Locate the cell with the specified text and output its [x, y] center coordinate. 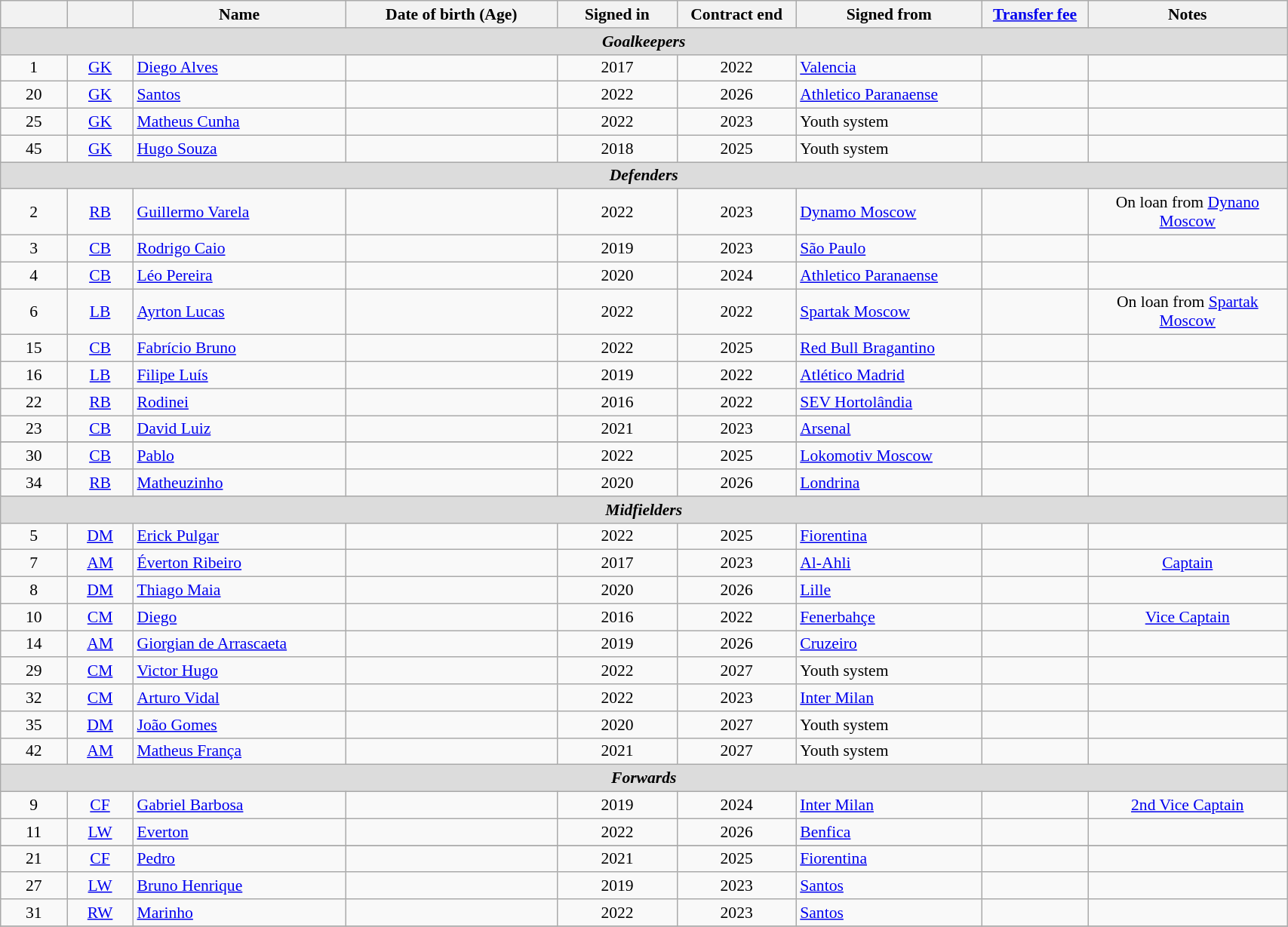
Dynamo Moscow [889, 213]
Defenders [644, 176]
Contract end [736, 14]
3 [34, 249]
Fenerbahçe [889, 617]
Al-Ahli [889, 563]
5 [34, 536]
25 [34, 122]
Goalkeepers [644, 41]
9 [34, 806]
Fabrício Bruno [238, 348]
Transfer fee [1035, 14]
Signed from [889, 14]
Diego [238, 617]
45 [34, 149]
10 [34, 617]
2018 [617, 149]
Diego Alves [238, 68]
21 [34, 859]
Rodinei [238, 402]
15 [34, 348]
Victor Hugo [238, 671]
11 [34, 832]
Léo Pereira [238, 275]
1 [34, 68]
8 [34, 591]
34 [34, 483]
Name [238, 14]
7 [34, 563]
On loan from Dynano Moscow [1188, 213]
Red Bull Bragantino [889, 348]
Arsenal [889, 429]
Atlético Madrid [889, 376]
Ayrton Lucas [238, 312]
Everton [238, 832]
Arturo Vidal [238, 698]
Gabriel Barbosa [238, 806]
Cruzeiro [889, 644]
Marinho [238, 913]
SEV Hortolândia [889, 402]
27 [34, 886]
Rodrigo Caio [238, 249]
Thiago Maia [238, 591]
Valencia [889, 68]
2nd Vice Captain [1188, 806]
Signed in [617, 14]
Date of birth (Age) [451, 14]
20 [34, 95]
35 [34, 725]
On loan from Spartak Moscow [1188, 312]
Matheus Cunha [238, 122]
Vice Captain [1188, 617]
31 [34, 913]
30 [34, 456]
Lokomotiv Moscow [889, 456]
Erick Pulgar [238, 536]
Guillermo Varela [238, 213]
42 [34, 751]
Bruno Henrique [238, 886]
Notes [1188, 14]
Filipe Luís [238, 376]
Midfielders [644, 510]
Matheus França [238, 751]
São Paulo [889, 249]
29 [34, 671]
Londrina [889, 483]
16 [34, 376]
Captain [1188, 563]
2 [34, 213]
14 [34, 644]
João Gomes [238, 725]
Forwards [644, 778]
32 [34, 698]
22 [34, 402]
David Luiz [238, 429]
Lille [889, 591]
RW [100, 913]
Giorgian de Arrascaeta [238, 644]
Pedro [238, 859]
Benfica [889, 832]
Spartak Moscow [889, 312]
Matheuzinho [238, 483]
23 [34, 429]
6 [34, 312]
Pablo [238, 456]
4 [34, 275]
Éverton Ribeiro [238, 563]
Hugo Souza [238, 149]
